Locate the cell with the specified text and output its [X, Y] center coordinate. 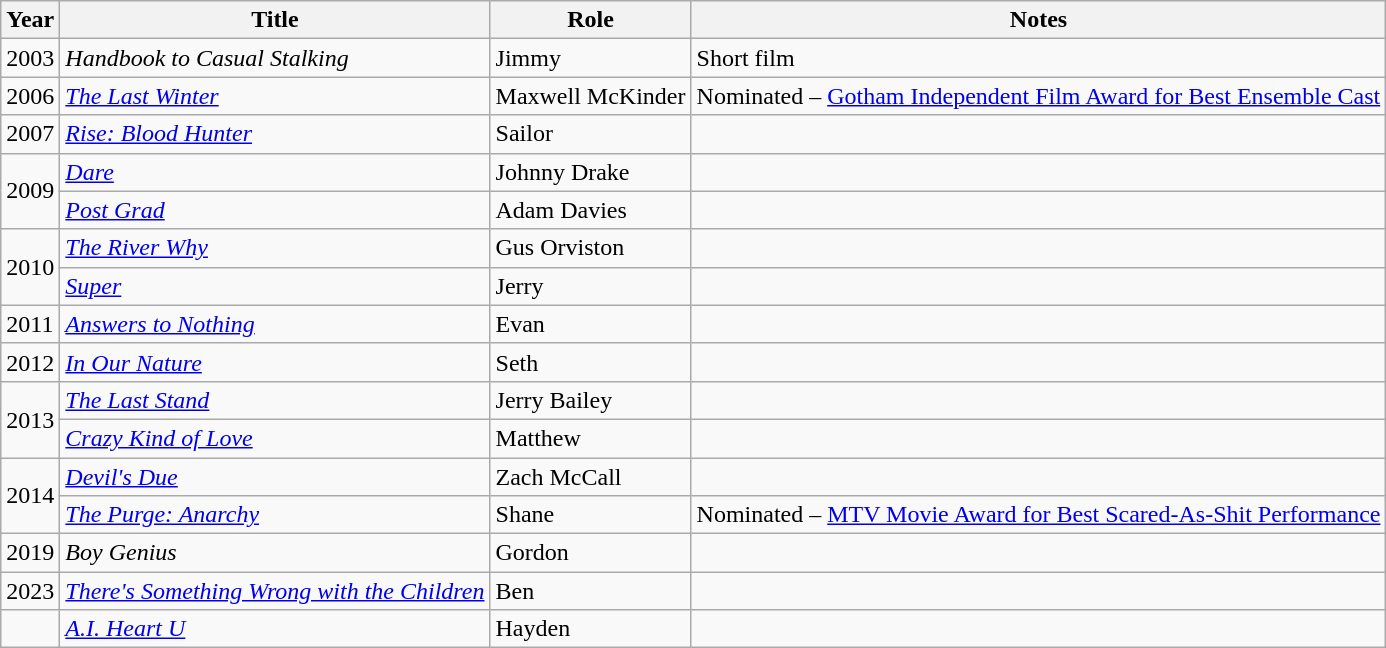
2010 [30, 267]
2011 [30, 324]
A.I. Heart U [275, 629]
The Last Winter [275, 96]
2023 [30, 591]
Hayden [590, 629]
Handbook to Casual Stalking [275, 58]
Dare [275, 172]
Title [275, 20]
2019 [30, 553]
The Last Stand [275, 400]
Zach McCall [590, 477]
Jimmy [590, 58]
Gordon [590, 553]
Shane [590, 515]
Evan [590, 324]
Devil's Due [275, 477]
The Purge: Anarchy [275, 515]
Notes [1038, 20]
Super [275, 286]
Maxwell McKinder [590, 96]
Role [590, 20]
Crazy Kind of Love [275, 438]
2013 [30, 419]
Gus Orviston [590, 248]
2003 [30, 58]
The River Why [275, 248]
2006 [30, 96]
Jerry Bailey [590, 400]
Boy Genius [275, 553]
2014 [30, 496]
Nominated – MTV Movie Award for Best Scared-As-Shit Performance [1038, 515]
There's Something Wrong with the Children [275, 591]
2012 [30, 362]
Seth [590, 362]
Sailor [590, 134]
Rise: Blood Hunter [275, 134]
Adam Davies [590, 210]
Year [30, 20]
In Our Nature [275, 362]
2009 [30, 191]
Post Grad [275, 210]
Short film [1038, 58]
Nominated – Gotham Independent Film Award for Best Ensemble Cast [1038, 96]
Johnny Drake [590, 172]
Ben [590, 591]
2007 [30, 134]
Jerry [590, 286]
Answers to Nothing [275, 324]
Matthew [590, 438]
